Return [X, Y] of the center of cell containing provided text 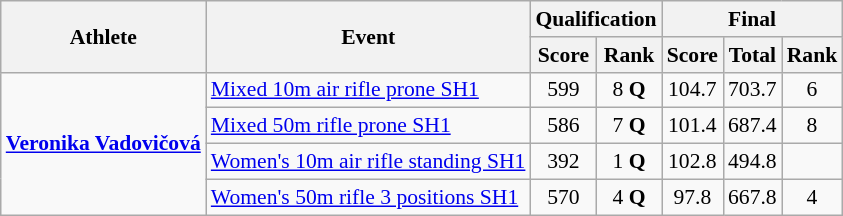
703.7 [752, 90]
8 Q [628, 90]
Athlete [104, 36]
104.7 [692, 90]
Final [752, 19]
Mixed 50m rifle prone SH1 [368, 126]
101.4 [692, 126]
4 [812, 197]
6 [812, 90]
Women's 10m air rifle standing SH1 [368, 162]
Qualification [596, 19]
4 Q [628, 197]
687.4 [752, 126]
586 [563, 126]
392 [563, 162]
599 [563, 90]
Women's 50m rifle 3 positions SH1 [368, 197]
494.8 [752, 162]
Event [368, 36]
Total [752, 55]
570 [563, 197]
1 Q [628, 162]
7 Q [628, 126]
8 [812, 126]
667.8 [752, 197]
Veronika Vadovičová [104, 143]
Mixed 10m air rifle prone SH1 [368, 90]
97.8 [692, 197]
102.8 [692, 162]
